Pinpoint the cell where the given text exists, returning its (x, y) midpoint coordinate. 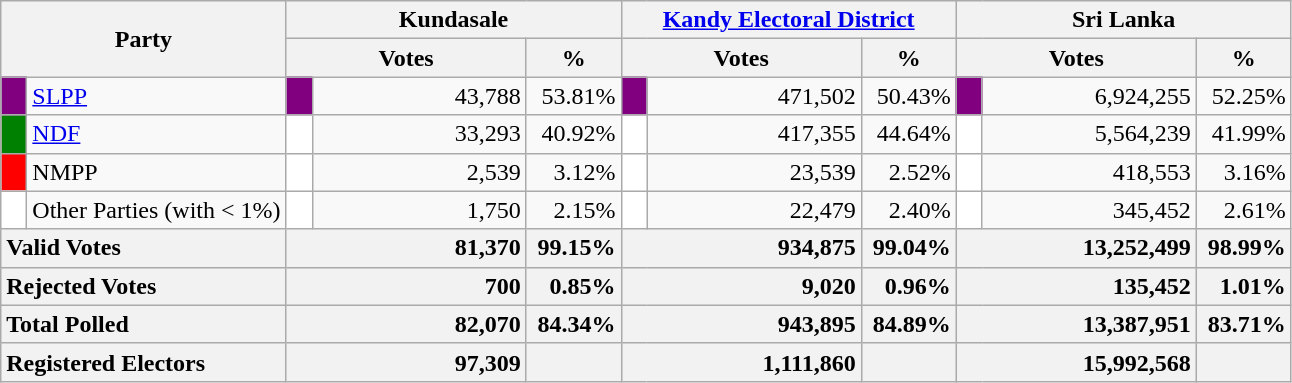
82,070 (406, 324)
2.40% (908, 210)
84.89% (908, 324)
Rejected Votes (144, 286)
98.99% (1244, 248)
3.12% (574, 172)
0.85% (574, 286)
1,111,860 (741, 362)
Valid Votes (144, 248)
97,309 (406, 362)
83.71% (1244, 324)
Sri Lanka (1124, 20)
9,020 (741, 286)
40.92% (574, 134)
934,875 (741, 248)
0.96% (908, 286)
700 (406, 286)
417,355 (754, 134)
15,992,568 (1076, 362)
Other Parties (with < 1%) (156, 210)
943,895 (741, 324)
Total Polled (144, 324)
23,539 (754, 172)
3.16% (1244, 172)
Party (144, 39)
22,479 (754, 210)
345,452 (1089, 210)
33,293 (419, 134)
99.04% (908, 248)
84.34% (574, 324)
53.81% (574, 96)
43,788 (419, 96)
NDF (156, 134)
52.25% (1244, 96)
Registered Electors (144, 362)
41.99% (1244, 134)
6,924,255 (1089, 96)
13,252,499 (1076, 248)
2.15% (574, 210)
5,564,239 (1089, 134)
1.01% (1244, 286)
Kandy Electoral District (788, 20)
1,750 (419, 210)
2.61% (1244, 210)
99.15% (574, 248)
Kundasale (454, 20)
13,387,951 (1076, 324)
NMPP (156, 172)
SLPP (156, 96)
2,539 (419, 172)
135,452 (1076, 286)
418,553 (1089, 172)
471,502 (754, 96)
44.64% (908, 134)
2.52% (908, 172)
50.43% (908, 96)
81,370 (406, 248)
